Return [X, Y] of the center of cell containing provided text 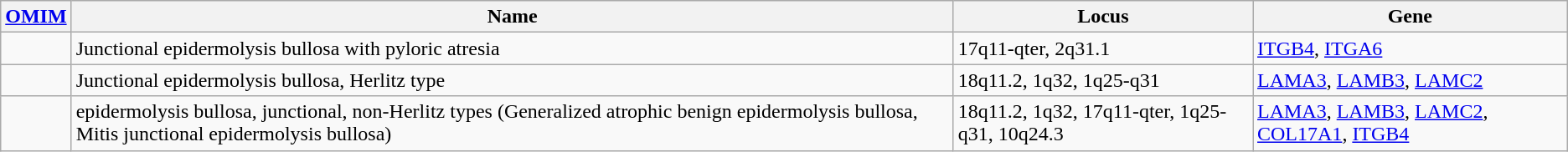
Junctional epidermolysis bullosa with pyloric atresia [513, 48]
Name [513, 17]
epidermolysis bullosa, junctional, non-Herlitz types (Generalized atrophic benign epidermolysis bullosa, Mitis junctional epidermolysis bullosa) [513, 124]
17q11-qter, 2q31.1 [1102, 48]
ITGB4, ITGA6 [1411, 48]
18q11.2, 1q32, 17q11-qter, 1q25-q31, 10q24.3 [1102, 124]
Gene [1411, 17]
LAMA3, LAMB3, LAMC2 [1411, 80]
Locus [1102, 17]
OMIM [36, 17]
18q11.2, 1q32, 1q25-q31 [1102, 80]
LAMA3, LAMB3, LAMC2, COL17A1, ITGB4 [1411, 124]
Junctional epidermolysis bullosa, Herlitz type [513, 80]
